Extract the (x, y) coordinate from the center of the cell holding the provided text.  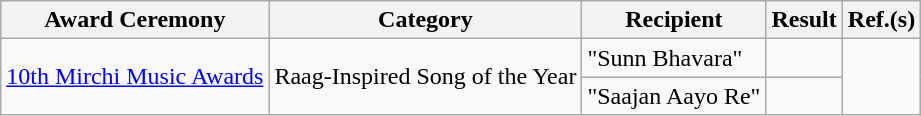
Award Ceremony (135, 20)
Category (426, 20)
Ref.(s) (881, 20)
"Saajan Aayo Re" (674, 96)
Recipient (674, 20)
Result (804, 20)
10th Mirchi Music Awards (135, 77)
Raag-Inspired Song of the Year (426, 77)
"Sunn Bhavara" (674, 58)
